Search for the cell housing the specified text and yield its [X, Y] center coordinate. 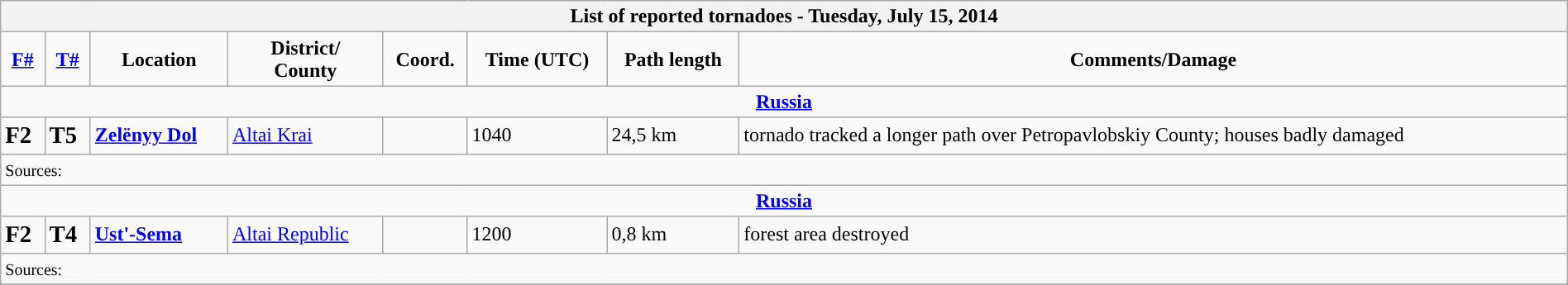
Time (UTC) [538, 59]
T5 [68, 135]
Coord. [425, 59]
0,8 km [673, 235]
1200 [538, 235]
Altai Republic [305, 235]
T# [68, 59]
24,5 km [673, 135]
F# [23, 59]
District/County [305, 59]
forest area destroyed [1154, 235]
1040 [538, 135]
Path length [673, 59]
Altai Krai [305, 135]
List of reported tornadoes - Tuesday, July 15, 2014 [784, 17]
Comments/Damage [1154, 59]
T4 [68, 235]
Location [159, 59]
Zelënyy Dol [159, 135]
tornado tracked a longer path over Petropavlobskiy County; houses badly damaged [1154, 135]
Ust'-Sema [159, 235]
